Search for the cell housing the specified text and yield its (x, y) center coordinate. 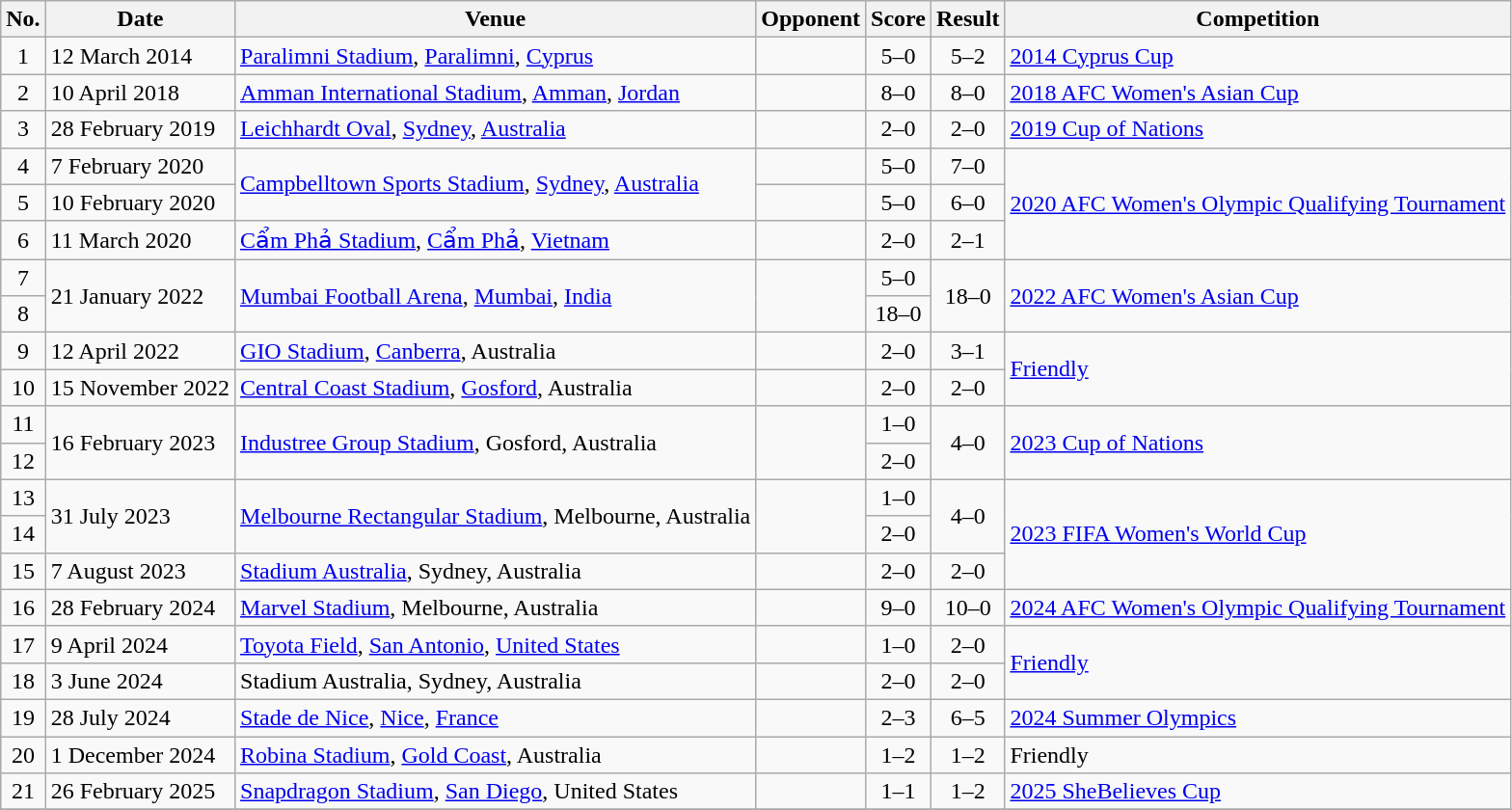
2024 Summer Olympics (1257, 717)
Amman International Stadium, Amman, Jordan (496, 93)
2019 Cup of Nations (1257, 129)
2–3 (899, 717)
12 March 2014 (140, 56)
26 February 2025 (140, 792)
Toyota Field, San Antonio, United States (496, 644)
Mumbai Football Arena, Mumbai, India (496, 296)
7 February 2020 (140, 166)
7–0 (968, 166)
18 (23, 681)
6–0 (968, 202)
10–0 (968, 607)
1 (23, 56)
2022 AFC Women's Asian Cup (1257, 296)
10 (23, 388)
15 November 2022 (140, 388)
6–5 (968, 717)
3 (23, 129)
9 April 2024 (140, 644)
Paralimni Stadium, Paralimni, Cyprus (496, 56)
9 (23, 351)
Melbourne Rectangular Stadium, Melbourne, Australia (496, 516)
4 (23, 166)
Marvel Stadium, Melbourne, Australia (496, 607)
28 July 2024 (140, 717)
2–1 (968, 240)
8 (23, 314)
Result (968, 19)
28 February 2019 (140, 129)
Cẩm Phả Stadium, Cẩm Phả, Vietnam (496, 240)
11 (23, 424)
No. (23, 19)
11 March 2020 (140, 240)
Date (140, 19)
1 December 2024 (140, 755)
2014 Cyprus Cup (1257, 56)
GIO Stadium, Canberra, Australia (496, 351)
5 (23, 202)
6 (23, 240)
2020 AFC Women's Olympic Qualifying Tournament (1257, 203)
7 August 2023 (140, 571)
17 (23, 644)
Competition (1257, 19)
19 (23, 717)
15 (23, 571)
16 February 2023 (140, 443)
3–1 (968, 351)
2025 SheBelieves Cup (1257, 792)
31 July 2023 (140, 516)
2023 Cup of Nations (1257, 443)
20 (23, 755)
Snapdragon Stadium, San Diego, United States (496, 792)
Venue (496, 19)
21 (23, 792)
Central Coast Stadium, Gosford, Australia (496, 388)
2018 AFC Women's Asian Cup (1257, 93)
9–0 (899, 607)
10 April 2018 (140, 93)
Stade de Nice, Nice, France (496, 717)
16 (23, 607)
13 (23, 498)
3 June 2024 (140, 681)
2023 FIFA Women's World Cup (1257, 534)
7 (23, 278)
Leichhardt Oval, Sydney, Australia (496, 129)
12 (23, 461)
Robina Stadium, Gold Coast, Australia (496, 755)
Opponent (811, 19)
5–2 (968, 56)
Score (899, 19)
Campbelltown Sports Stadium, Sydney, Australia (496, 184)
12 April 2022 (140, 351)
2 (23, 93)
10 February 2020 (140, 202)
14 (23, 534)
21 January 2022 (140, 296)
2024 AFC Women's Olympic Qualifying Tournament (1257, 607)
Industree Group Stadium, Gosford, Australia (496, 443)
28 February 2024 (140, 607)
1–1 (899, 792)
